Locate the cell with the specified text and output its [x, y] center coordinate. 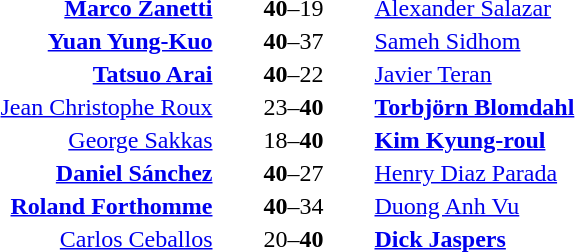
18–40 [294, 140]
40–27 [294, 173]
40–34 [294, 206]
23–40 [294, 107]
40–37 [294, 41]
40–22 [294, 74]
